Capture the cell that displays the provided text and extract its [x, y] central coordinate. 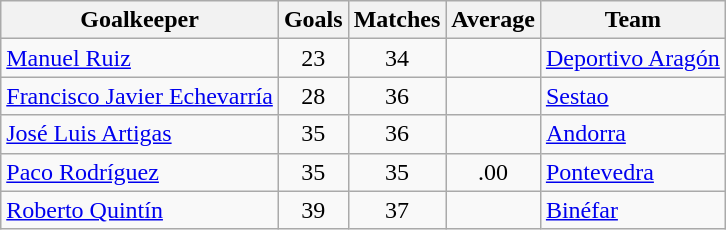
José Luis Artigas [140, 134]
Sestao [632, 96]
Average [494, 20]
39 [313, 210]
34 [397, 58]
Matches [397, 20]
Binéfar [632, 210]
Goals [313, 20]
37 [397, 210]
Pontevedra [632, 172]
.00 [494, 172]
Francisco Javier Echevarría [140, 96]
Deportivo Aragón [632, 58]
Roberto Quintín [140, 210]
Goalkeeper [140, 20]
Manuel Ruiz [140, 58]
Andorra [632, 134]
Paco Rodríguez [140, 172]
Team [632, 20]
23 [313, 58]
28 [313, 96]
